Capture the cell that displays the provided text and extract its [x, y] central coordinate. 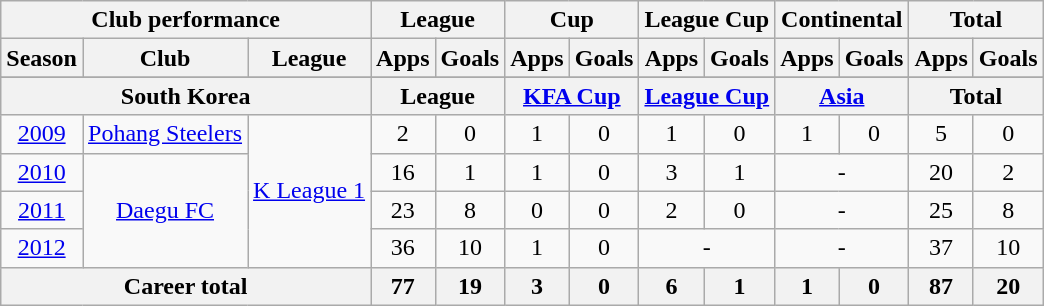
Daegu FC [164, 210]
Continental [842, 20]
37 [941, 248]
5 [941, 134]
Club [164, 58]
19 [470, 286]
Club performance [186, 20]
2009 [42, 134]
23 [403, 210]
6 [672, 286]
K League 1 [310, 191]
16 [403, 172]
Asia [842, 96]
2011 [42, 210]
South Korea [186, 96]
2010 [42, 172]
77 [403, 286]
Pohang Steelers [164, 134]
25 [941, 210]
KFA Cup [572, 96]
36 [403, 248]
87 [941, 286]
Career total [186, 286]
Season [42, 58]
Cup [572, 20]
2012 [42, 248]
